Locate the cell with the specified text and output its (X, Y) center coordinate. 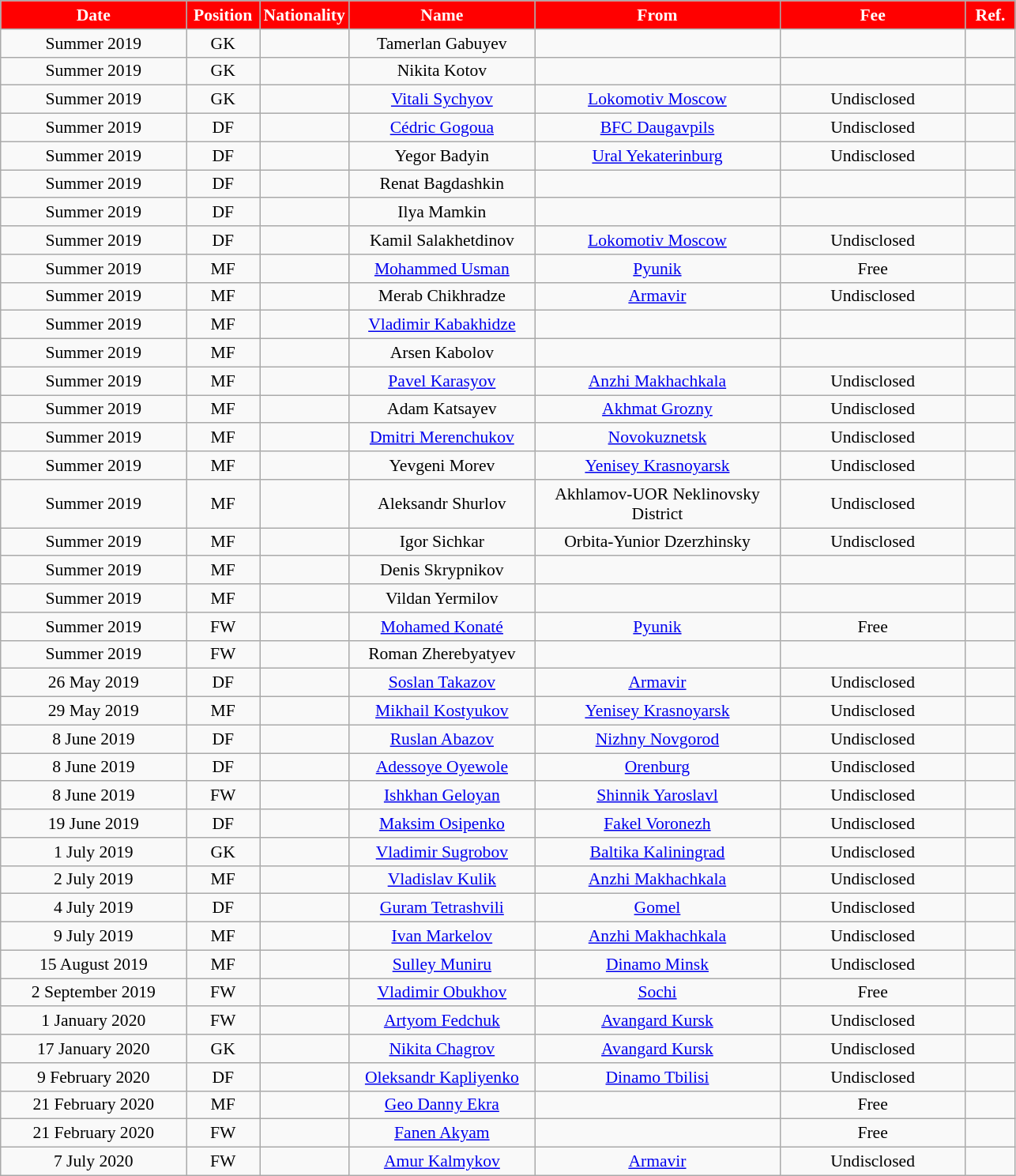
Yevgeni Morev (442, 465)
15 August 2019 (93, 964)
Nikita Chagrov (442, 1049)
Denis Skrypnikov (442, 571)
Novokuznetsk (657, 438)
Geo Danny Ekra (442, 1105)
Vladimir Sugrobov (442, 852)
Ilya Mamkin (442, 213)
Vladimir Kabakhidze (442, 325)
26 May 2019 (93, 683)
Pavel Karasyov (442, 381)
Ivan Markelov (442, 937)
Akhlamov-UOR Neklinovsky District (657, 504)
Cédric Gogoua (442, 128)
Maksim Osipenko (442, 824)
Nizhny Novgorod (657, 739)
Mohammed Usman (442, 269)
Fakel Voronezh (657, 824)
Dinamo Tbilisi (657, 1077)
Akhmat Grozny (657, 409)
Shinnik Yaroslavl (657, 796)
Dinamo Minsk (657, 964)
9 July 2019 (93, 937)
17 January 2020 (93, 1049)
4 July 2019 (93, 908)
Baltika Kaliningrad (657, 852)
Sochi (657, 993)
From (657, 15)
Roman Zherebyatyev (442, 654)
Aleksandr Shurlov (442, 504)
Yegor Badyin (442, 156)
2 September 2019 (93, 993)
Orbita-Yunior Dzerzhinsky (657, 542)
Adam Katsayev (442, 409)
Orenburg (657, 767)
1 July 2019 (93, 852)
19 June 2019 (93, 824)
Vladislav Kulik (442, 880)
Fee (872, 15)
Tamerlan Gabuyev (442, 43)
1 January 2020 (93, 1021)
7 July 2020 (93, 1162)
Soslan Takazov (442, 683)
Date (93, 15)
BFC Daugavpils (657, 128)
Position (223, 15)
Nikita Kotov (442, 71)
Fanen Akyam (442, 1133)
Gomel (657, 908)
Renat Bagdashkin (442, 184)
Nationality (303, 15)
2 July 2019 (93, 880)
Ruslan Abazov (442, 739)
Vitali Sychyov (442, 100)
Oleksandr Kapliyenko (442, 1077)
Dmitri Merenchukov (442, 438)
Vladimir Obukhov (442, 993)
Guram Tetrashvili (442, 908)
Sulley Muniru (442, 964)
Ishkhan Geloyan (442, 796)
Ref. (991, 15)
Vildan Yermilov (442, 598)
Amur Kalmykov (442, 1162)
Mikhail Kostyukov (442, 711)
29 May 2019 (93, 711)
Kamil Salakhetdinov (442, 240)
Artyom Fedchuk (442, 1021)
Ural Yekaterinburg (657, 156)
Merab Chikhradze (442, 296)
Igor Sichkar (442, 542)
Adessoye Oyewole (442, 767)
Mohamed Konaté (442, 627)
Arsen Kabolov (442, 353)
9 February 2020 (93, 1077)
Name (442, 15)
